Pinpoint the cell where the given text exists, returning its (x, y) midpoint coordinate. 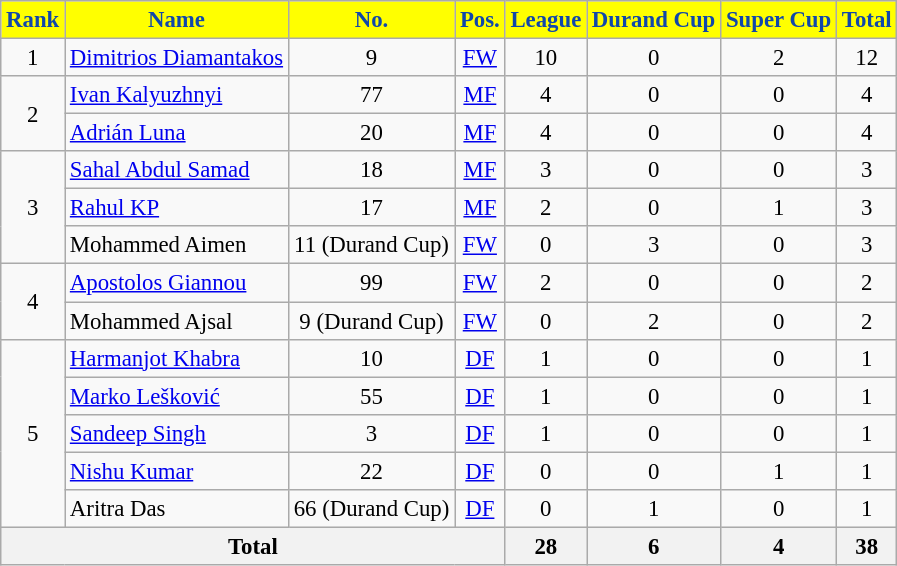
22 (371, 471)
Mohammed Ajsal (177, 321)
99 (371, 283)
Durand Cup (654, 20)
League (546, 20)
9 (Durand Cup) (371, 321)
Aritra Das (177, 509)
No. (371, 20)
6 (654, 546)
18 (371, 170)
20 (371, 133)
Super Cup (779, 20)
Sandeep Singh (177, 433)
11 (Durand Cup) (371, 245)
28 (546, 546)
55 (371, 396)
9 (371, 58)
77 (371, 95)
Sahal Abdul Samad (177, 170)
Rank (33, 20)
66 (Durand Cup) (371, 509)
Pos. (480, 20)
Ivan Kalyuzhnyi (177, 95)
Mohammed Aimen (177, 245)
Rahul KP (177, 208)
Marko Lešković (177, 396)
Adrián Luna (177, 133)
Name (177, 20)
Harmanjot Khabra (177, 358)
Apostolos Giannou (177, 283)
17 (371, 208)
12 (867, 58)
Dimitrios Diamantakos (177, 58)
38 (867, 546)
Nishu Kumar (177, 471)
5 (33, 433)
